Determine the (x, y) coordinate at the center of the cell enclosing the given text.  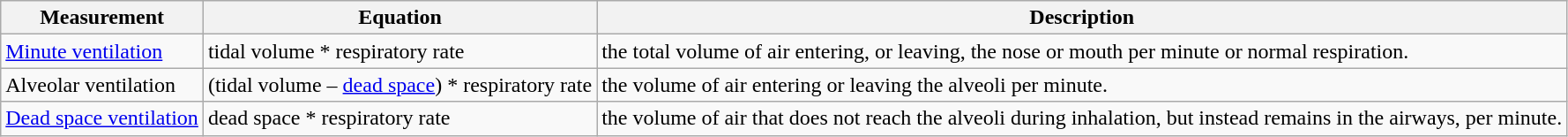
the volume of air entering or leaving the alveoli per minute. (1082, 85)
Description (1082, 18)
Measurement (102, 18)
dead space * respiratory rate (399, 118)
Minute ventilation (102, 51)
Equation (399, 18)
Dead space ventilation (102, 118)
the volume of air that does not reach the alveoli during inhalation, but instead remains in the airways, per minute. (1082, 118)
Alveolar ventilation (102, 85)
(tidal volume – dead space) * respiratory rate (399, 85)
the total volume of air entering, or leaving, the nose or mouth per minute or normal respiration. (1082, 51)
tidal volume * respiratory rate (399, 51)
